For the text-containing cell, return its midpoint in [X, Y] coordinate format. 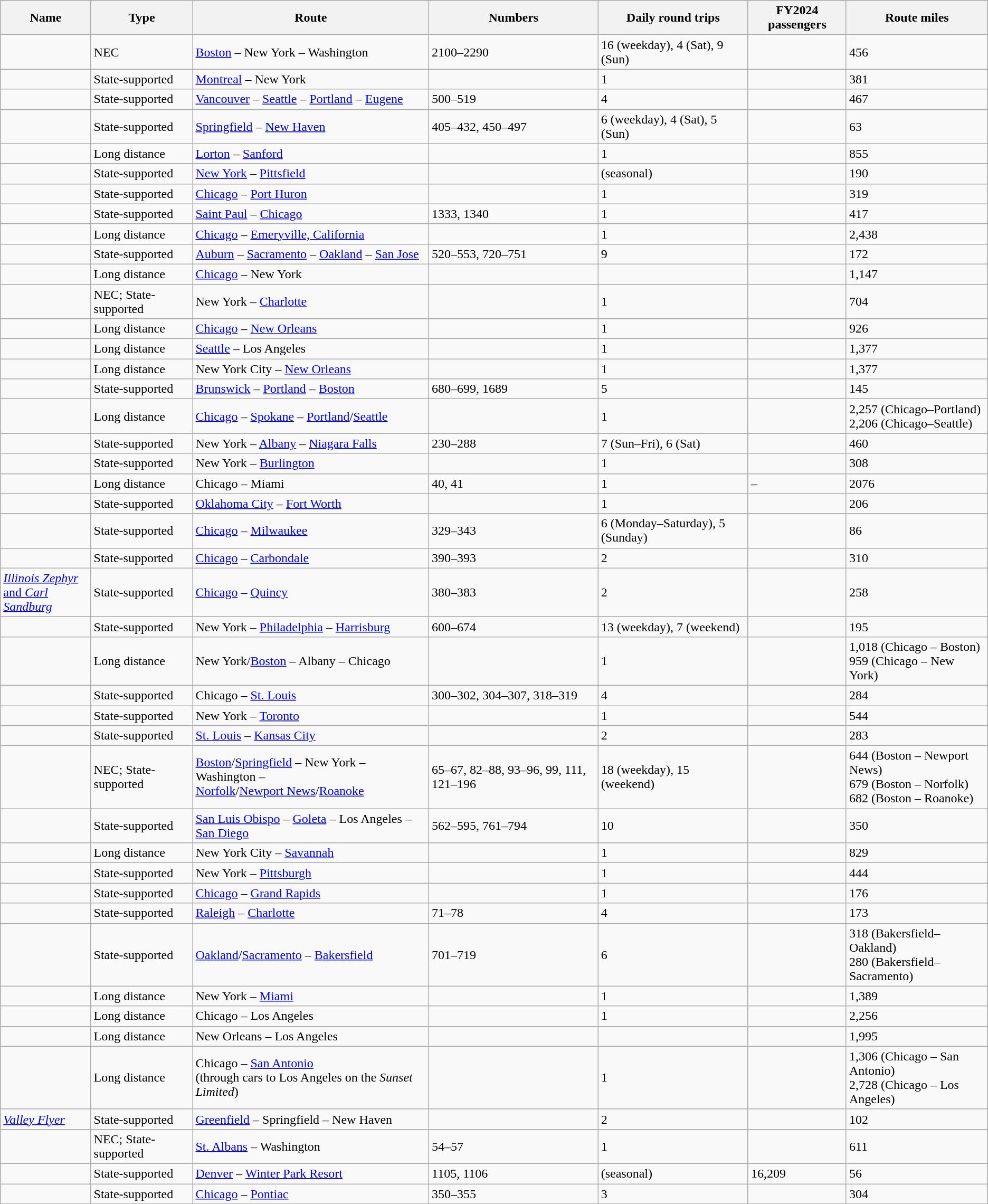
172 [917, 254]
2076 [917, 484]
86 [917, 531]
1,147 [917, 274]
Type [141, 18]
417 [917, 214]
Daily round trips [673, 18]
Seattle – Los Angeles [311, 349]
2,257 (Chicago–Portland)2,206 (Chicago–Seattle) [917, 416]
145 [917, 389]
329–343 [514, 531]
Raleigh – Charlotte [311, 913]
283 [917, 736]
Oakland/Sacramento – Bakersfield [311, 954]
Saint Paul – Chicago [311, 214]
644 (Boston – Newport News)679 (Boston – Norfolk)682 (Boston – Roanoke) [917, 777]
Chicago – Los Angeles [311, 1016]
71–78 [514, 913]
350–355 [514, 1193]
Chicago – Pontiac [311, 1193]
Chicago – Milwaukee [311, 531]
Boston – New York – Washington [311, 52]
6 (weekday), 4 (Sat), 5 (Sun) [673, 127]
380–383 [514, 592]
St. Albans – Washington [311, 1146]
16 (weekday), 4 (Sat), 9 (Sun) [673, 52]
New Orleans – Los Angeles [311, 1036]
Valley Flyer [45, 1119]
New York – Albany – Niagara Falls [311, 443]
13 (weekday), 7 (weekend) [673, 627]
500–519 [514, 99]
829 [917, 853]
Brunswick – Portland – Boston [311, 389]
520–553, 720–751 [514, 254]
New York – Charlotte [311, 301]
New York – Philadelphia – Harrisburg [311, 627]
230–288 [514, 443]
New York/Boston – Albany – Chicago [311, 661]
680–699, 1689 [514, 389]
Chicago – Spokane – Portland/Seattle [311, 416]
18 (weekday), 15 (weekend) [673, 777]
Chicago – Emeryville, California [311, 234]
40, 41 [514, 484]
6 (Monday–Saturday), 5 (Sunday) [673, 531]
Chicago – Miami [311, 484]
3 [673, 1193]
701–719 [514, 954]
456 [917, 52]
258 [917, 592]
6 [673, 954]
390–393 [514, 558]
– [797, 484]
Greenfield – Springfield – New Haven [311, 1119]
New York City – Savannah [311, 853]
405–432, 450–497 [514, 127]
176 [917, 893]
65–67, 82–88, 93–96, 99, 111, 121–196 [514, 777]
Chicago – San Antonio(through cars to Los Angeles on the Sunset Limited) [311, 1078]
381 [917, 79]
544 [917, 715]
1,018 (Chicago – Boston)959 (Chicago – New York) [917, 661]
Auburn – Sacramento – Oakland – San Jose [311, 254]
1,995 [917, 1036]
Illinois Zephyrand Carl Sandburg [45, 592]
318 (Bakersfield–Oakland)280 (Bakersfield–Sacramento) [917, 954]
562–595, 761–794 [514, 826]
Montreal – New York [311, 79]
300–302, 304–307, 318–319 [514, 695]
New York – Burlington [311, 463]
2,256 [917, 1016]
Oklahoma City – Fort Worth [311, 504]
444 [917, 873]
Chicago – Carbondale [311, 558]
2100–2290 [514, 52]
704 [917, 301]
63 [917, 127]
310 [917, 558]
926 [917, 329]
New York – Miami [311, 996]
190 [917, 174]
Vancouver – Seattle – Portland – Eugene [311, 99]
611 [917, 1146]
Route miles [917, 18]
319 [917, 194]
Denver – Winter Park Resort [311, 1173]
Chicago – New Orleans [311, 329]
St. Louis – Kansas City [311, 736]
5 [673, 389]
195 [917, 627]
10 [673, 826]
54–57 [514, 1146]
Chicago – New York [311, 274]
206 [917, 504]
304 [917, 1193]
173 [917, 913]
2,438 [917, 234]
284 [917, 695]
7 (Sun–Fri), 6 (Sat) [673, 443]
New York – Pittsfield [311, 174]
855 [917, 154]
Name [45, 18]
New York City – New Orleans [311, 369]
New York – Pittsburgh [311, 873]
Chicago – Quincy [311, 592]
Chicago – St. Louis [311, 695]
1,306 (Chicago – San Antonio)2,728 (Chicago – Los Angeles) [917, 1078]
Numbers [514, 18]
350 [917, 826]
467 [917, 99]
San Luis Obispo – Goleta – Los Angeles – San Diego [311, 826]
NEC [141, 52]
1,389 [917, 996]
56 [917, 1173]
102 [917, 1119]
9 [673, 254]
308 [917, 463]
New York – Toronto [311, 715]
FY2024 passengers [797, 18]
600–674 [514, 627]
Route [311, 18]
Chicago – Grand Rapids [311, 893]
16,209 [797, 1173]
460 [917, 443]
Lorton – Sanford [311, 154]
1333, 1340 [514, 214]
Boston/Springfield – New York – Washington –Norfolk/Newport News/Roanoke [311, 777]
1105, 1106 [514, 1173]
Springfield – New Haven [311, 127]
Chicago – Port Huron [311, 194]
